Find where the given text appears and provide that cell's center as (X, Y) coordinate. 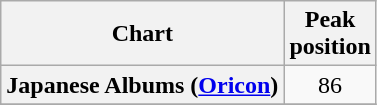
86 (330, 85)
Japanese Albums (Oricon) (142, 85)
Peakposition (330, 34)
Chart (142, 34)
